Search for the cell housing the specified text and yield its [X, Y] center coordinate. 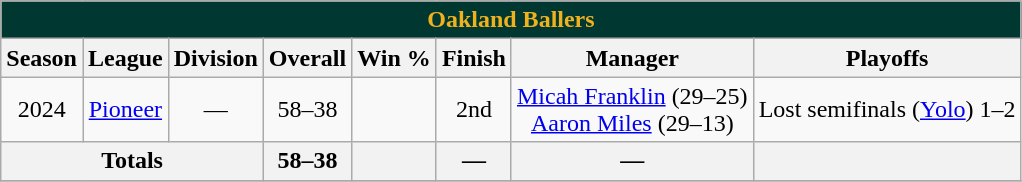
League [125, 58]
Playoffs [887, 58]
Micah Franklin (29–25) Aaron Miles (29–13) [632, 110]
Overall [307, 58]
Lost semifinals (Yolo) 1–2 [887, 110]
Totals [132, 161]
Finish [474, 58]
Pioneer [125, 110]
Manager [632, 58]
Season [42, 58]
Win % [394, 58]
Division [216, 58]
2nd [474, 110]
Oakland Ballers [511, 20]
2024 [42, 110]
